Find where the given text appears and provide that cell's center as (x, y) coordinate. 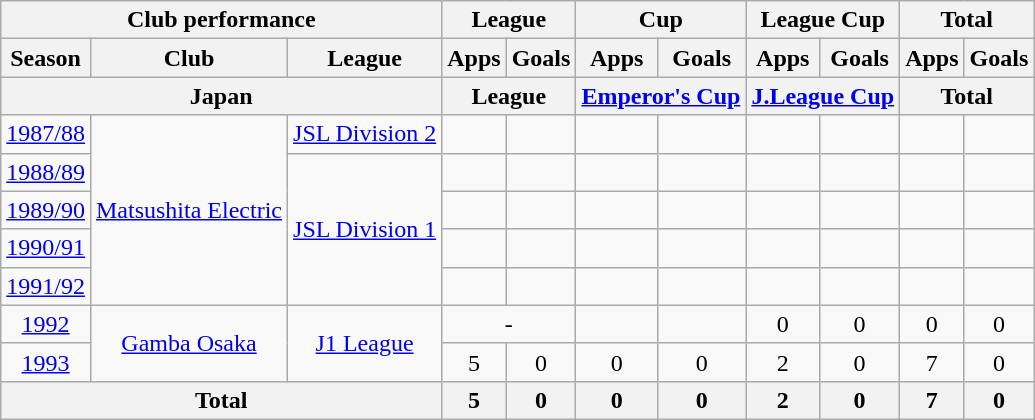
Club (188, 58)
Season (46, 58)
1993 (46, 362)
Emperor's Cup (661, 96)
J1 League (365, 343)
JSL Division 1 (365, 229)
1989/90 (46, 210)
Club performance (222, 20)
1990/91 (46, 248)
- (509, 324)
1992 (46, 324)
1988/89 (46, 172)
Gamba Osaka (188, 343)
League Cup (823, 20)
1991/92 (46, 286)
Japan (222, 96)
J.League Cup (823, 96)
Cup (661, 20)
1987/88 (46, 134)
JSL Division 2 (365, 134)
Matsushita Electric (188, 210)
